Output the [X, Y] coordinate of the center of the cell containing the given text.  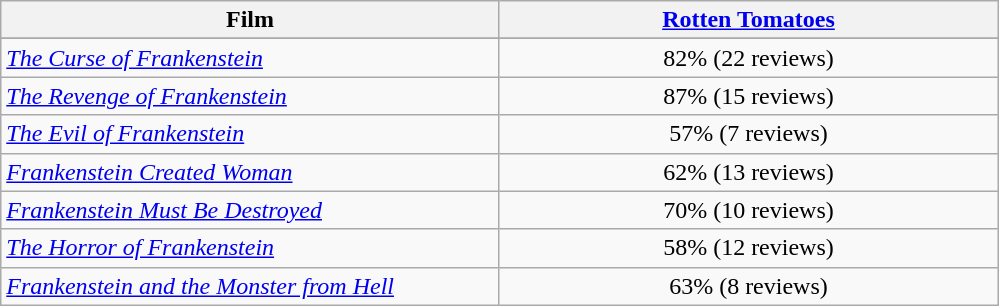
Film [250, 20]
62% (13 reviews) [748, 172]
87% (15 reviews) [748, 96]
Frankenstein Created Woman [250, 172]
Frankenstein and the Monster from Hell [250, 286]
The Curse of Frankenstein [250, 58]
70% (10 reviews) [748, 210]
Frankenstein Must Be Destroyed [250, 210]
63% (8 reviews) [748, 286]
58% (12 reviews) [748, 248]
57% (7 reviews) [748, 134]
Rotten Tomatoes [748, 20]
The Revenge of Frankenstein [250, 96]
The Evil of Frankenstein [250, 134]
82% (22 reviews) [748, 58]
The Horror of Frankenstein [250, 248]
